Provide the (X, Y) coordinate of the cell's center where the given text is located.  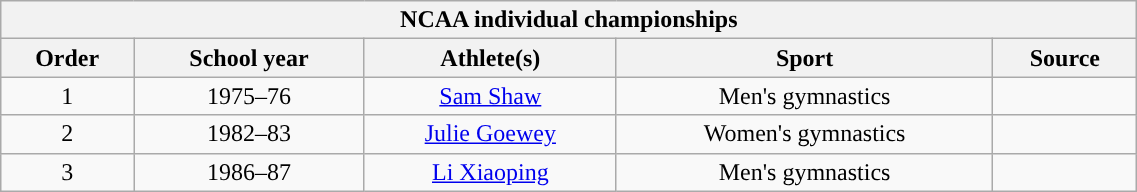
1986–87 (250, 172)
Sam Shaw (490, 96)
2 (68, 134)
3 (68, 172)
1982–83 (250, 134)
1975–76 (250, 96)
NCAA individual championships (569, 20)
Sport (804, 58)
Source (1065, 58)
Women's gymnastics (804, 134)
Li Xiaoping (490, 172)
Julie Goewey (490, 134)
Athlete(s) (490, 58)
1 (68, 96)
Order (68, 58)
School year (250, 58)
